Return (x, y) of the center of cell containing provided text 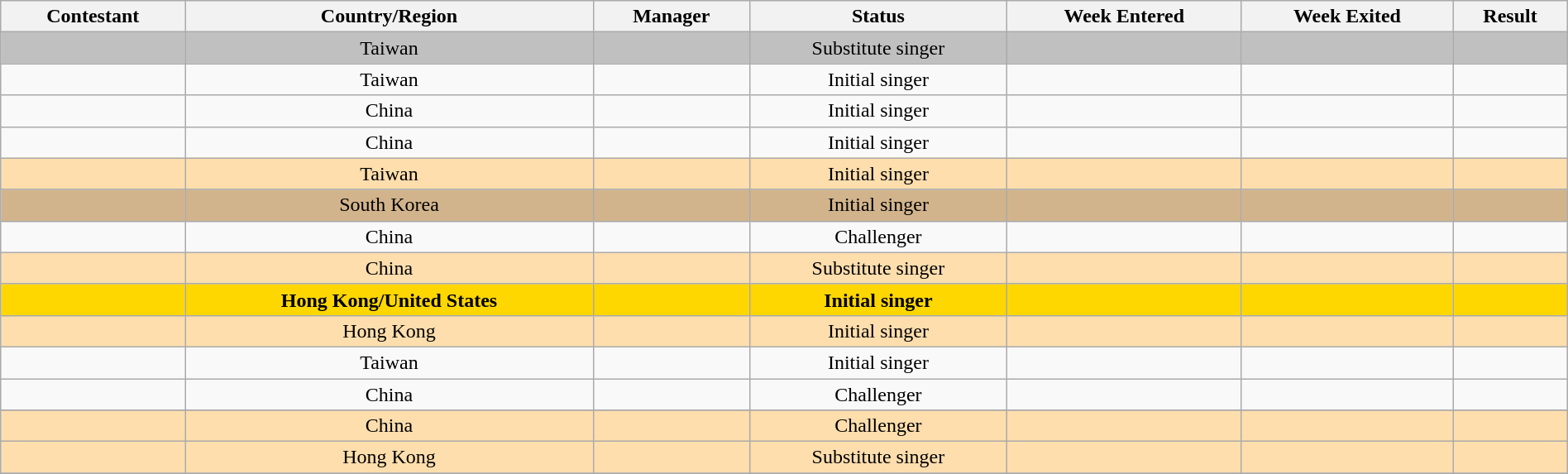
Week Exited (1347, 17)
Manager (672, 17)
Status (878, 17)
Contestant (93, 17)
Week Entered (1124, 17)
South Korea (390, 205)
Result (1510, 17)
Country/Region (390, 17)
Hong Kong/United States (390, 299)
